Provide the (x, y) coordinate of the cell's center where the given text is located.  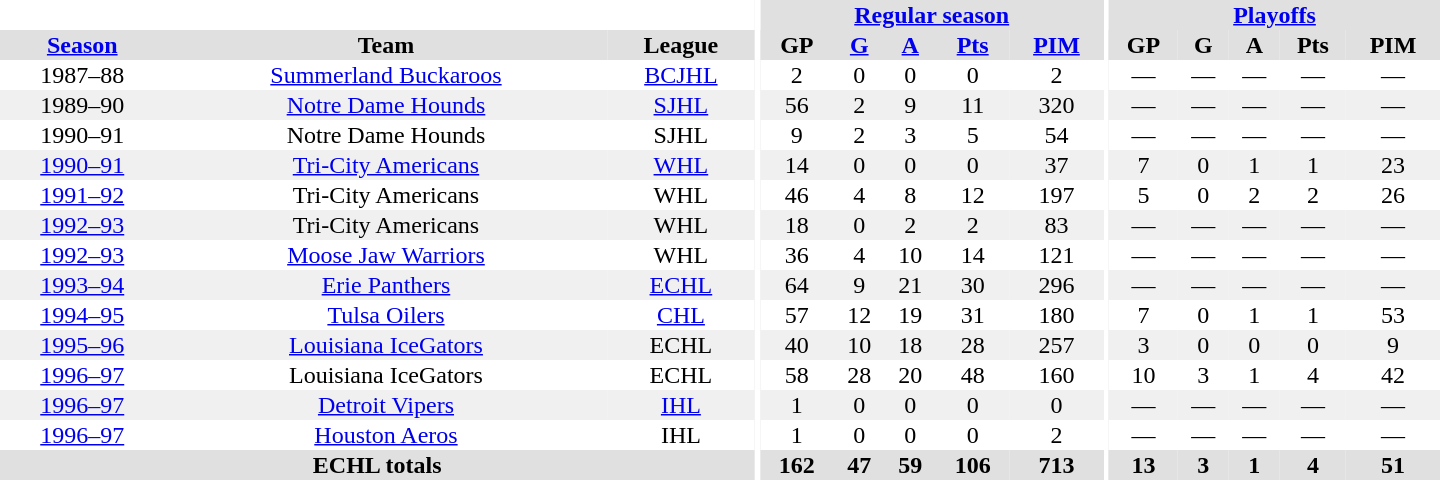
1991–92 (82, 195)
106 (973, 465)
296 (1057, 285)
League (680, 45)
180 (1057, 315)
26 (1393, 195)
Moose Jaw Warriors (386, 255)
59 (910, 465)
197 (1057, 195)
53 (1393, 315)
13 (1144, 465)
11 (973, 105)
48 (973, 375)
1987–88 (82, 75)
BCJHL (680, 75)
57 (797, 315)
1993–94 (82, 285)
Playoffs (1274, 15)
42 (1393, 375)
19 (910, 315)
37 (1057, 165)
31 (973, 315)
47 (860, 465)
160 (1057, 375)
21 (910, 285)
713 (1057, 465)
Houston Aeros (386, 435)
320 (1057, 105)
Summerland Buckaroos (386, 75)
Season (82, 45)
162 (797, 465)
Team (386, 45)
23 (1393, 165)
46 (797, 195)
20 (910, 375)
36 (797, 255)
30 (973, 285)
51 (1393, 465)
54 (1057, 135)
1994–95 (82, 315)
1989–90 (82, 105)
CHL (680, 315)
1995–96 (82, 345)
Regular season (932, 15)
Tulsa Oilers (386, 315)
ECHL totals (377, 465)
257 (1057, 345)
64 (797, 285)
83 (1057, 225)
8 (910, 195)
40 (797, 345)
121 (1057, 255)
Detroit Vipers (386, 405)
56 (797, 105)
Erie Panthers (386, 285)
58 (797, 375)
